Determine the (X, Y) coordinate at the center of the cell enclosing the given text.  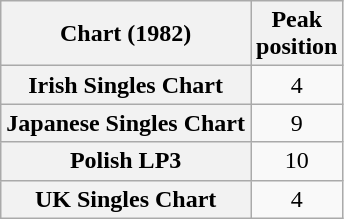
UK Singles Chart (126, 199)
Peakposition (296, 34)
10 (296, 161)
Japanese Singles Chart (126, 123)
9 (296, 123)
Polish LP3 (126, 161)
Irish Singles Chart (126, 85)
Chart (1982) (126, 34)
